Find where the given text appears and provide that cell's center as (x, y) coordinate. 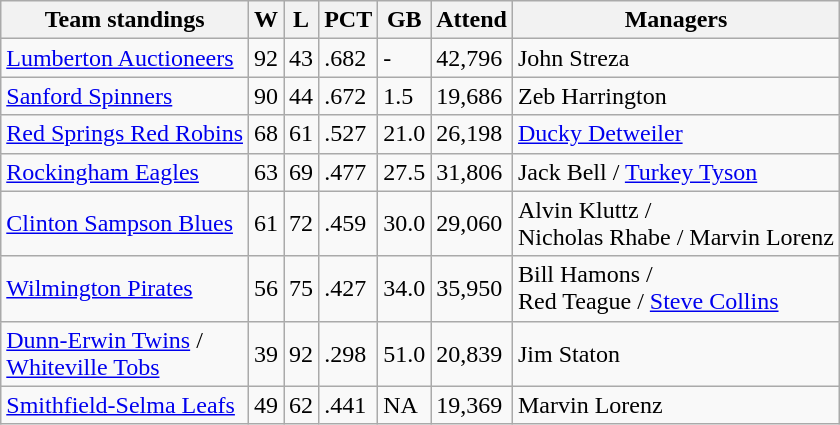
Alvin Kluttz / Nicholas Rhabe / Marvin Lorenz (676, 224)
PCT (348, 20)
75 (302, 288)
Jim Staton (676, 354)
69 (302, 172)
30.0 (404, 224)
43 (302, 58)
62 (302, 405)
44 (302, 96)
Ducky Detweiler (676, 134)
Bill Hamons / Red Teague / Steve Collins (676, 288)
26,198 (472, 134)
31,806 (472, 172)
19,369 (472, 405)
Clinton Sampson Blues (125, 224)
Attend (472, 20)
- (404, 58)
90 (266, 96)
GB (404, 20)
Jack Bell / Turkey Tyson (676, 172)
.682 (348, 58)
42,796 (472, 58)
21.0 (404, 134)
Rockingham Eagles (125, 172)
L (302, 20)
72 (302, 224)
.441 (348, 405)
Dunn-Erwin Twins /Whiteville Tobs (125, 354)
.672 (348, 96)
63 (266, 172)
.527 (348, 134)
20,839 (472, 354)
68 (266, 134)
.459 (348, 224)
Marvin Lorenz (676, 405)
27.5 (404, 172)
Red Springs Red Robins (125, 134)
34.0 (404, 288)
W (266, 20)
.427 (348, 288)
.298 (348, 354)
Lumberton Auctioneers (125, 58)
19,686 (472, 96)
John Streza (676, 58)
51.0 (404, 354)
.477 (348, 172)
56 (266, 288)
35,950 (472, 288)
Sanford Spinners (125, 96)
NA (404, 405)
Zeb Harrington (676, 96)
Smithfield-Selma Leafs (125, 405)
49 (266, 405)
Team standings (125, 20)
Wilmington Pirates (125, 288)
1.5 (404, 96)
39 (266, 354)
Managers (676, 20)
29,060 (472, 224)
